From the cell containing the given text, extract its center point as (X, Y) coordinate. 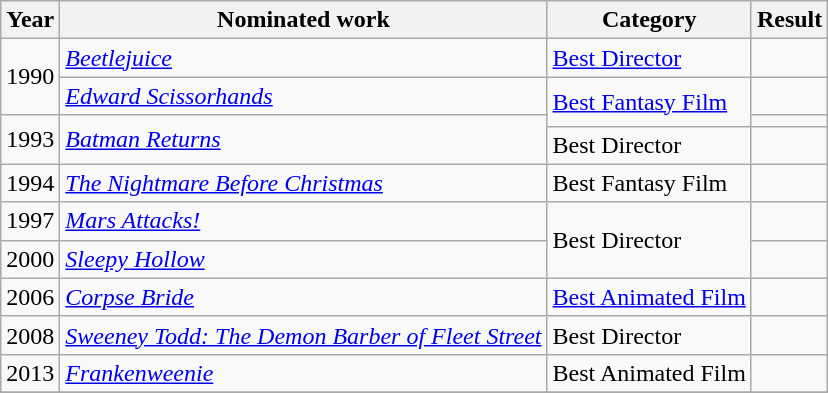
1990 (30, 77)
Frankenweenie (304, 373)
Batman Returns (304, 140)
The Nightmare Before Christmas (304, 183)
1994 (30, 183)
Corpse Bride (304, 297)
Result (789, 20)
2013 (30, 373)
Mars Attacks! (304, 221)
2008 (30, 335)
Category (649, 20)
1997 (30, 221)
Sweeney Todd: The Demon Barber of Fleet Street (304, 335)
Year (30, 20)
Edward Scissorhands (304, 96)
Nominated work (304, 20)
Sleepy Hollow (304, 259)
1993 (30, 140)
Beetlejuice (304, 58)
2006 (30, 297)
2000 (30, 259)
